For the text-containing cell, return its midpoint in [X, Y] coordinate format. 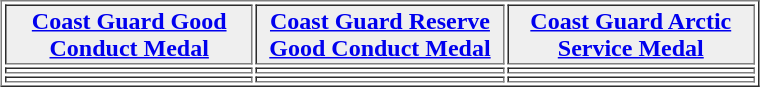
Coast Guard Reserve Good Conduct Medal [380, 34]
Coast Guard Arctic Service Medal [631, 34]
Coast Guard Good Conduct Medal [129, 34]
